Scan for the cell matching the given text and deliver its [x, y] coordinate at center. 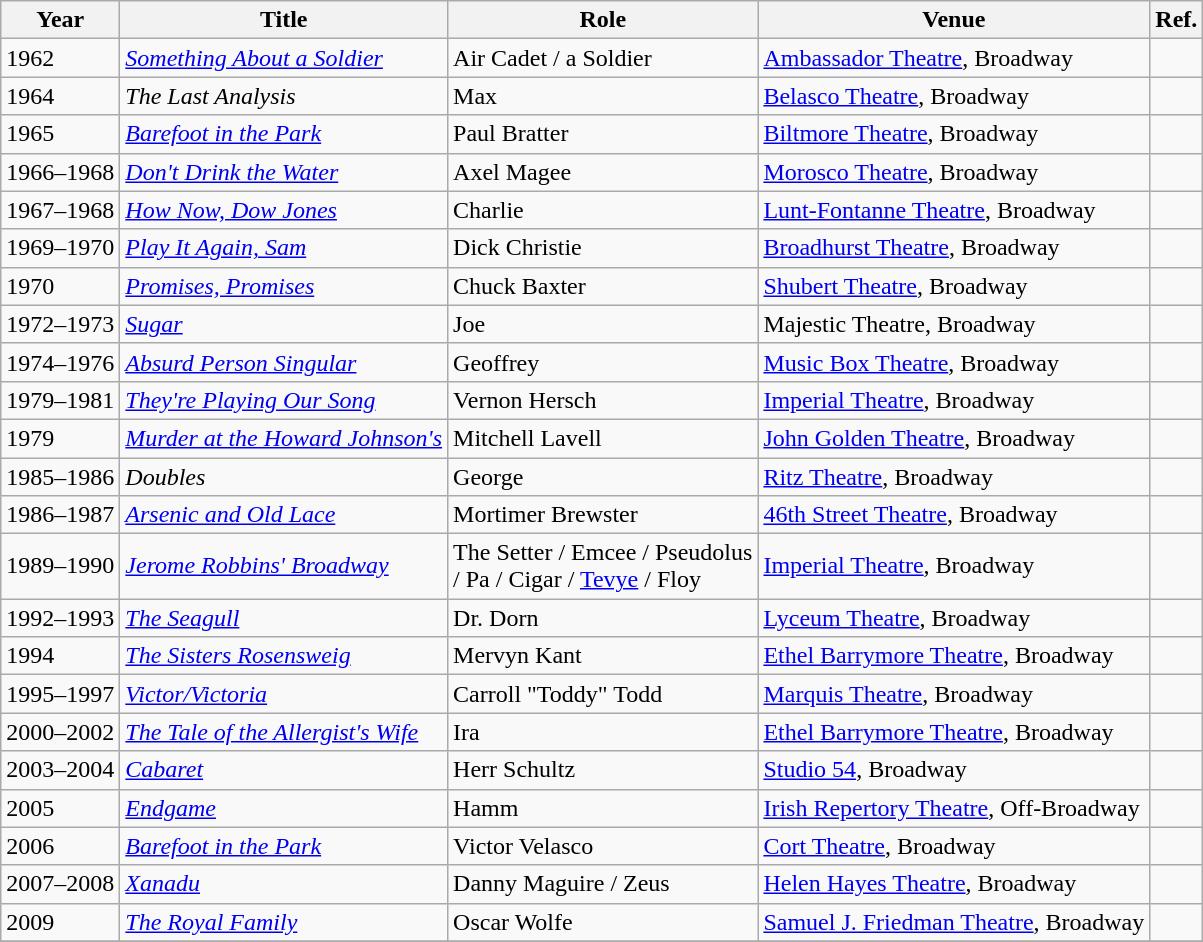
The Sisters Rosensweig [284, 656]
Dick Christie [603, 248]
Hamm [603, 808]
Promises, Promises [284, 286]
1965 [60, 134]
Belasco Theatre, Broadway [954, 96]
Ref. [1176, 20]
Irish Repertory Theatre, Off-Broadway [954, 808]
Ambassador Theatre, Broadway [954, 58]
Mortimer Brewster [603, 515]
2007–2008 [60, 884]
1974–1976 [60, 362]
Helen Hayes Theatre, Broadway [954, 884]
Ritz Theatre, Broadway [954, 477]
George [603, 477]
1992–1993 [60, 618]
The Royal Family [284, 922]
Geoffrey [603, 362]
46th Street Theatre, Broadway [954, 515]
Cort Theatre, Broadway [954, 846]
Ira [603, 732]
1964 [60, 96]
Broadhurst Theatre, Broadway [954, 248]
2000–2002 [60, 732]
Shubert Theatre, Broadway [954, 286]
Music Box Theatre, Broadway [954, 362]
Murder at the Howard Johnson's [284, 438]
1995–1997 [60, 694]
The Setter / Emcee / Pseudolus / Pa / Cigar / Tevye / Floy [603, 566]
The Last Analysis [284, 96]
1989–1990 [60, 566]
Marquis Theatre, Broadway [954, 694]
Year [60, 20]
Max [603, 96]
Studio 54, Broadway [954, 770]
Something About a Soldier [284, 58]
Carroll "Toddy" Todd [603, 694]
Lyceum Theatre, Broadway [954, 618]
The Tale of the Allergist's Wife [284, 732]
1986–1987 [60, 515]
Cabaret [284, 770]
They're Playing Our Song [284, 400]
1994 [60, 656]
1970 [60, 286]
Victor Velasco [603, 846]
1985–1986 [60, 477]
1972–1973 [60, 324]
Jerome Robbins' Broadway [284, 566]
Biltmore Theatre, Broadway [954, 134]
The Seagull [284, 618]
Play It Again, Sam [284, 248]
Oscar Wolfe [603, 922]
1979 [60, 438]
Victor/Victoria [284, 694]
Mitchell Lavell [603, 438]
1979–1981 [60, 400]
Title [284, 20]
Axel Magee [603, 172]
How Now, Dow Jones [284, 210]
Venue [954, 20]
Charlie [603, 210]
Joe [603, 324]
Morosco Theatre, Broadway [954, 172]
1962 [60, 58]
Endgame [284, 808]
Chuck Baxter [603, 286]
Danny Maguire / Zeus [603, 884]
1967–1968 [60, 210]
2005 [60, 808]
1966–1968 [60, 172]
Vernon Hersch [603, 400]
Paul Bratter [603, 134]
Arsenic and Old Lace [284, 515]
Role [603, 20]
Lunt-Fontanne Theatre, Broadway [954, 210]
Mervyn Kant [603, 656]
2003–2004 [60, 770]
Doubles [284, 477]
2009 [60, 922]
Samuel J. Friedman Theatre, Broadway [954, 922]
1969–1970 [60, 248]
Absurd Person Singular [284, 362]
Xanadu [284, 884]
Majestic Theatre, Broadway [954, 324]
Sugar [284, 324]
Don't Drink the Water [284, 172]
Air Cadet / a Soldier [603, 58]
Dr. Dorn [603, 618]
2006 [60, 846]
John Golden Theatre, Broadway [954, 438]
Herr Schultz [603, 770]
